Find where the given text appears and provide that cell's center as (x, y) coordinate. 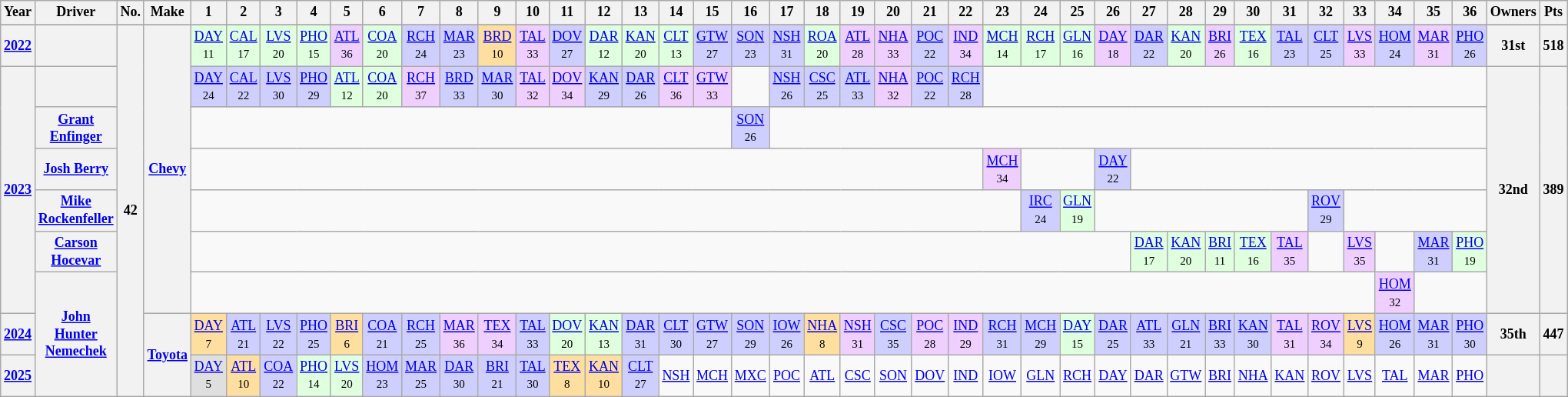
PHO14 (314, 375)
16 (750, 12)
Chevy (168, 169)
DAR26 (640, 87)
NSH26 (787, 87)
LVS33 (1359, 45)
1 (208, 12)
DAR30 (459, 375)
LVS35 (1359, 252)
BRI33 (1221, 335)
2 (243, 12)
TAL30 (533, 375)
2025 (18, 375)
ROV (1327, 375)
Year (18, 12)
34 (1394, 12)
DAY11 (208, 45)
SON (893, 375)
9 (497, 12)
32 (1327, 12)
MAR36 (459, 335)
BRI21 (497, 375)
SON23 (750, 45)
DAY (1113, 375)
ATL (822, 375)
MAR23 (459, 45)
MCH14 (1002, 45)
NHA (1253, 375)
518 (1553, 45)
CAL22 (243, 87)
IOW26 (787, 335)
ATL21 (243, 335)
Carson Hocevar (75, 252)
NHA32 (893, 87)
PHO (1470, 375)
Toyota (168, 355)
TEX34 (497, 335)
TAL (1394, 375)
ROV34 (1327, 335)
PHO29 (314, 87)
IND34 (966, 45)
389 (1553, 190)
RCH17 (1041, 45)
2022 (18, 45)
DAY15 (1078, 335)
RCH (1078, 375)
DAR12 (604, 45)
BRD33 (459, 87)
RCH31 (1002, 335)
KAN10 (604, 375)
25 (1078, 12)
MAR (1433, 375)
No. (131, 12)
BRI26 (1221, 45)
IOW (1002, 375)
SON26 (750, 128)
IND29 (966, 335)
LVS9 (1359, 335)
GLN (1041, 375)
DOV27 (567, 45)
42 (131, 211)
DAY18 (1113, 45)
GLN21 (1186, 335)
PHO15 (314, 45)
CLT25 (1327, 45)
Driver (75, 12)
28 (1186, 12)
DOV (930, 375)
COA21 (383, 335)
IRC24 (1041, 211)
ATL10 (243, 375)
DAR17 (1148, 252)
DOV20 (567, 335)
John Hunter Nemechek (75, 334)
MCH34 (1002, 169)
KAN30 (1253, 335)
21 (930, 12)
CLT13 (676, 45)
11 (567, 12)
447 (1553, 335)
KAN29 (604, 87)
6 (383, 12)
MAR25 (421, 375)
CAL17 (243, 45)
CLT36 (676, 87)
MXC (750, 375)
ATL28 (858, 45)
POC28 (930, 335)
2023 (18, 190)
Pts (1553, 12)
DOV34 (567, 87)
18 (822, 12)
LVS30 (278, 87)
NSH (676, 375)
31st (1514, 45)
10 (533, 12)
PHO30 (1470, 335)
22 (966, 12)
CLT30 (676, 335)
COA22 (278, 375)
HOM26 (1394, 335)
4 (314, 12)
Grant Enfinger (75, 128)
DAR (1148, 375)
ATL12 (347, 87)
GTW33 (713, 87)
KAN (1290, 375)
RCH28 (966, 87)
30 (1253, 12)
HOM24 (1394, 45)
RCH24 (421, 45)
GTW (1186, 375)
27 (1148, 12)
GLN16 (1078, 45)
36 (1470, 12)
26 (1113, 12)
BRI6 (347, 335)
CLT27 (640, 375)
POC (787, 375)
Mike Rockenfeller (75, 211)
LVS22 (278, 335)
Make (168, 12)
TAL31 (1290, 335)
17 (787, 12)
CSC35 (893, 335)
31 (1290, 12)
TAL23 (1290, 45)
23 (1002, 12)
35th (1514, 335)
3 (278, 12)
7 (421, 12)
DAR31 (640, 335)
CSC (858, 375)
RCH25 (421, 335)
ROV29 (1327, 211)
32nd (1514, 190)
12 (604, 12)
TAL35 (1290, 252)
MAR30 (497, 87)
BRI11 (1221, 252)
PHO19 (1470, 252)
24 (1041, 12)
DAR25 (1113, 335)
NHA33 (893, 45)
20 (893, 12)
MCH29 (1041, 335)
29 (1221, 12)
PHO25 (314, 335)
TAL32 (533, 87)
MCH (713, 375)
RCH37 (421, 87)
DAY24 (208, 87)
IND (966, 375)
Owners (1514, 12)
2024 (18, 335)
33 (1359, 12)
SON29 (750, 335)
15 (713, 12)
8 (459, 12)
14 (676, 12)
HOM32 (1394, 293)
BRD10 (497, 45)
35 (1433, 12)
ROA20 (822, 45)
19 (858, 12)
BRI (1221, 375)
DAY7 (208, 335)
CSC25 (822, 87)
5 (347, 12)
NHA8 (822, 335)
GLN19 (1078, 211)
13 (640, 12)
HOM23 (383, 375)
TEX8 (567, 375)
DAY22 (1113, 169)
Josh Berry (75, 169)
DAY5 (208, 375)
PHO26 (1470, 45)
LVS (1359, 375)
KAN13 (604, 335)
DAR22 (1148, 45)
ATL36 (347, 45)
